Return (X, Y) of the center of cell containing provided text 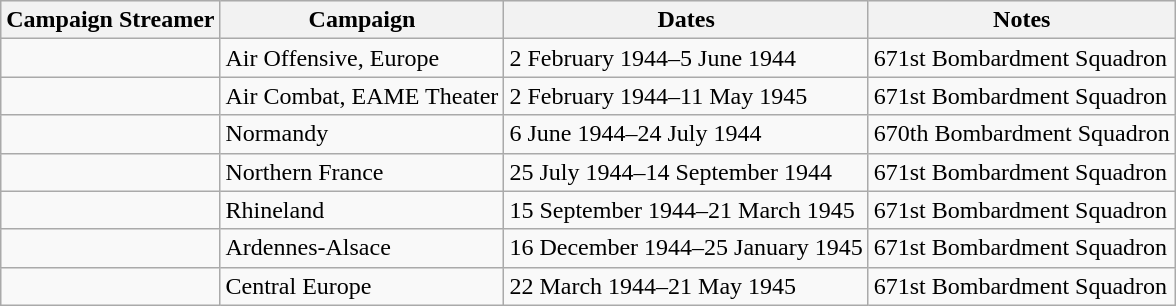
Dates (686, 20)
Ardennes-Alsace (362, 248)
Rhineland (362, 210)
Air Offensive, Europe (362, 58)
Campaign (362, 20)
Northern France (362, 172)
2 February 1944–5 June 1944 (686, 58)
16 December 1944–25 January 1945 (686, 248)
Normandy (362, 134)
Central Europe (362, 286)
2 February 1944–11 May 1945 (686, 96)
22 March 1944–21 May 1945 (686, 286)
25 July 1944–14 September 1944 (686, 172)
670th Bombardment Squadron (1022, 134)
6 June 1944–24 July 1944 (686, 134)
Campaign Streamer (110, 20)
Notes (1022, 20)
Air Combat, EAME Theater (362, 96)
15 September 1944–21 March 1945 (686, 210)
